Locate the cell with the specified text and output its (x, y) center coordinate. 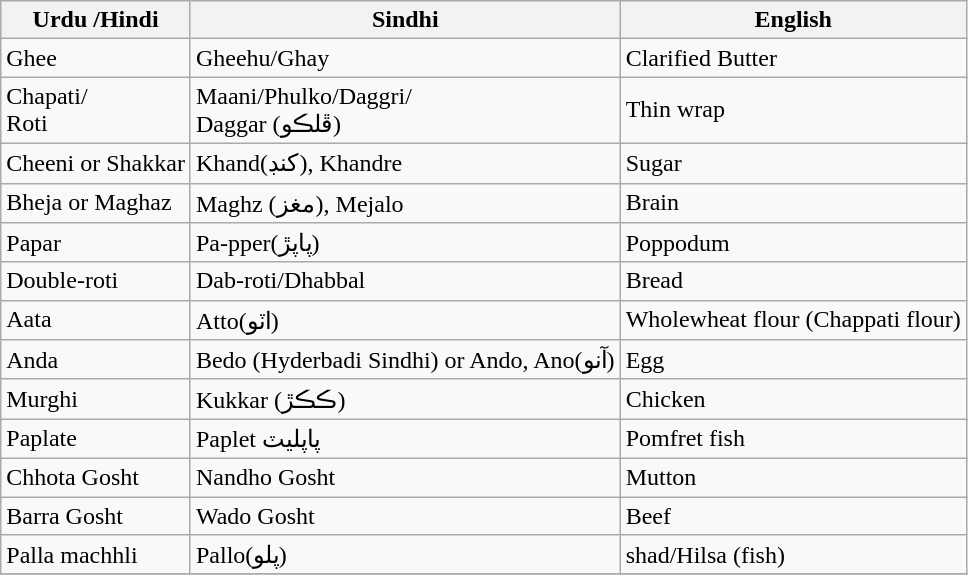
Brain (793, 203)
Thin wrap (793, 110)
Urdu /Hindi (96, 20)
Aata (96, 320)
Cheeni or Shakkar (96, 163)
English (793, 20)
Bread (793, 281)
Ghee (96, 58)
Chapati/Roti (96, 110)
Chicken (793, 399)
Dab-roti/Dhabbal (405, 281)
Anda (96, 360)
Gheehu/Ghay (405, 58)
Clarified Butter (793, 58)
Bheja or Maghaz (96, 203)
Bedo (Hyderbadi Sindhi) or Ando, Ano(آنو) (405, 360)
Paplet پاپليٽ (405, 439)
Wholewheat flour (Chappati flour) (793, 320)
Atto(اٽو) (405, 320)
Papar (96, 243)
shad/Hilsa (fish) (793, 555)
Beef (793, 515)
Chhota Gosht (96, 477)
Pallo(پلو) (405, 555)
Murghi (96, 399)
Sindhi (405, 20)
Nandho Gosht (405, 477)
Poppodum (793, 243)
Mutton (793, 477)
Maani/Phulko/Daggri/Daggar (ڦلڪو) (405, 110)
Double-roti (96, 281)
Paplate (96, 439)
Pa-pper(پاپڙ) (405, 243)
Palla machhli (96, 555)
Khand(کنڊ), Khandre (405, 163)
Kukkar (ڪڪڙ) (405, 399)
Wado Gosht (405, 515)
Sugar (793, 163)
Egg (793, 360)
Pomfret fish (793, 439)
Maghz (مغز), Mejalo (405, 203)
Barra Gosht (96, 515)
